Extract the [x, y] coordinate from the center of the cell holding the provided text.  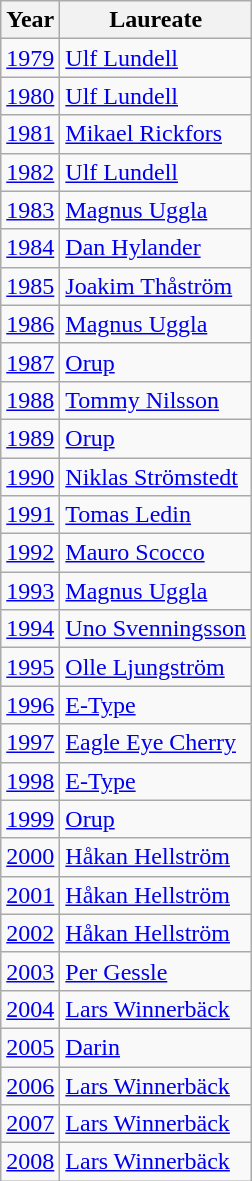
Tommy Nilsson [156, 400]
Mauro Scocco [156, 553]
Niklas Strömstedt [156, 477]
1984 [30, 248]
2005 [30, 1047]
1997 [30, 743]
Joakim Thåström [156, 286]
2008 [30, 1162]
1985 [30, 286]
1992 [30, 553]
Darin [156, 1047]
Per Gessle [156, 971]
1988 [30, 400]
Year [30, 20]
1991 [30, 515]
1987 [30, 362]
Eagle Eye Cherry [156, 743]
2004 [30, 1009]
2002 [30, 933]
1989 [30, 438]
2007 [30, 1124]
Olle Ljungström [156, 667]
1980 [30, 96]
2001 [30, 895]
Tomas Ledin [156, 515]
Uno Svenningsson [156, 629]
1983 [30, 210]
2006 [30, 1085]
1996 [30, 705]
1999 [30, 819]
Dan Hylander [156, 248]
1998 [30, 781]
1990 [30, 477]
2000 [30, 857]
1981 [30, 134]
1979 [30, 58]
1994 [30, 629]
1995 [30, 667]
Laureate [156, 20]
Mikael Rickfors [156, 134]
2003 [30, 971]
1993 [30, 591]
1986 [30, 324]
1982 [30, 172]
